Extract the (x, y) coordinate from the center of the cell holding the provided text.  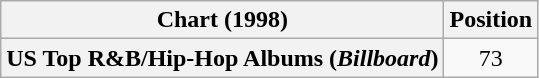
73 (491, 58)
Chart (1998) (222, 20)
US Top R&B/Hip-Hop Albums (Billboard) (222, 58)
Position (491, 20)
